Return [x, y] of the center of cell containing provided text 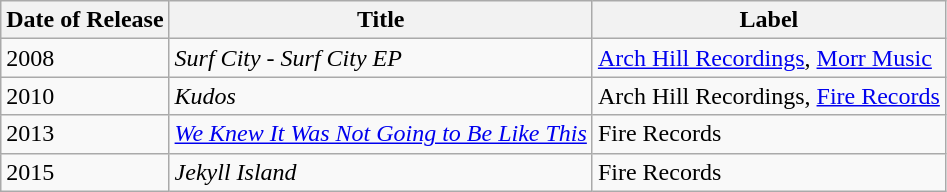
2015 [85, 172]
Surf City - Surf City EP [380, 58]
Arch Hill Recordings, Morr Music [768, 58]
Jekyll Island [380, 172]
2010 [85, 96]
Label [768, 20]
We Knew It Was Not Going to Be Like This [380, 134]
Date of Release [85, 20]
2008 [85, 58]
Arch Hill Recordings, Fire Records [768, 96]
Title [380, 20]
2013 [85, 134]
Kudos [380, 96]
